For the text-containing cell, return its midpoint in (X, Y) coordinate format. 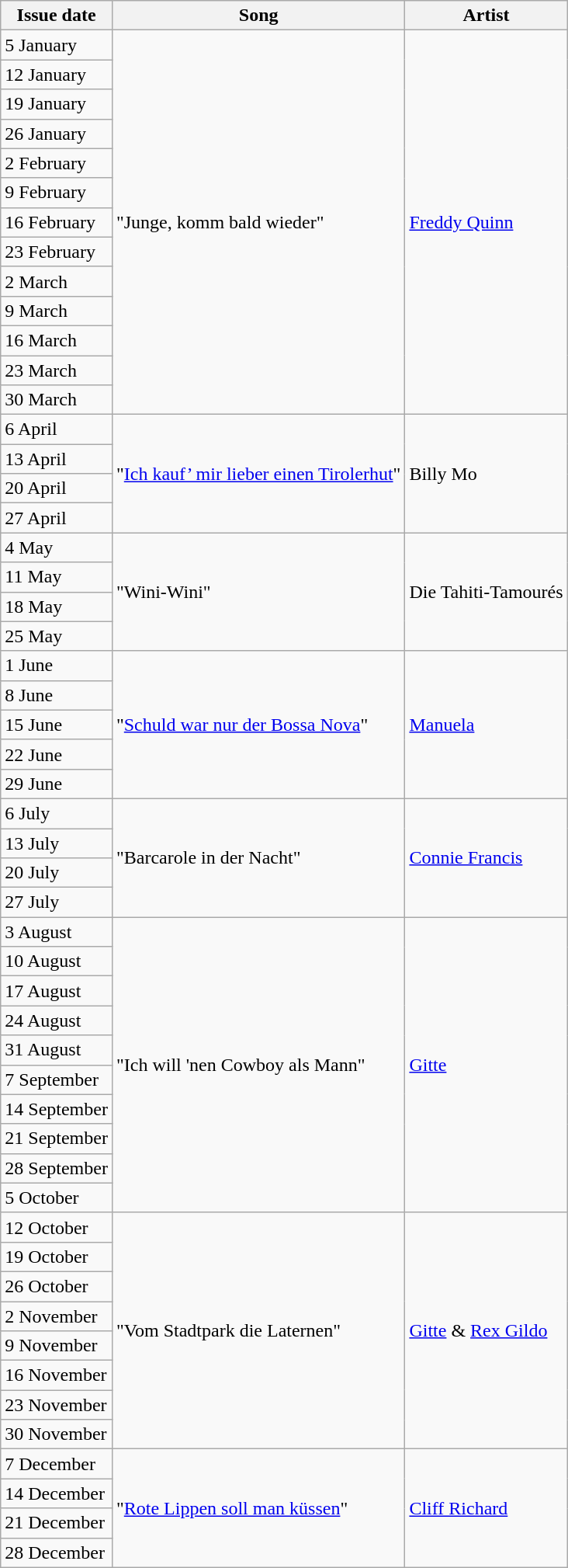
2 March (57, 281)
9 March (57, 311)
19 January (57, 104)
28 December (57, 1552)
5 October (57, 1198)
22 June (57, 754)
4 May (57, 548)
"Ich will 'nen Cowboy als Mann" (258, 1066)
8 June (57, 695)
15 June (57, 725)
26 January (57, 134)
Artist (486, 16)
27 April (57, 518)
"Rote Lippen soll man küssen" (258, 1508)
9 November (57, 1346)
3 August (57, 932)
"Ich kauf’ mir lieber einen Tirolerhut" (258, 474)
30 March (57, 400)
12 October (57, 1227)
20 July (57, 873)
30 November (57, 1434)
18 May (57, 607)
10 August (57, 961)
Connie Francis (486, 857)
24 August (57, 1020)
28 September (57, 1168)
21 September (57, 1139)
14 December (57, 1493)
Billy Mo (486, 474)
9 February (57, 193)
16 November (57, 1375)
Song (258, 16)
20 April (57, 488)
17 August (57, 991)
16 March (57, 340)
11 May (57, 577)
6 April (57, 429)
14 September (57, 1109)
19 October (57, 1257)
6 July (57, 813)
Gitte (486, 1066)
"Vom Stadtpark die Laternen" (258, 1330)
29 June (57, 784)
21 December (57, 1523)
23 November (57, 1405)
7 December (57, 1464)
27 July (57, 902)
Die Tahiti-Tamourés (486, 592)
23 March (57, 370)
23 February (57, 252)
Cliff Richard (486, 1508)
12 January (57, 75)
16 February (57, 222)
"Junge, komm bald wieder" (258, 222)
"Wini-Wini" (258, 592)
25 May (57, 636)
"Barcarole in der Nacht" (258, 857)
13 April (57, 459)
2 November (57, 1316)
13 July (57, 843)
"Schuld war nur der Bossa Nova" (258, 725)
1 June (57, 666)
Gitte & Rex Gildo (486, 1330)
Freddy Quinn (486, 222)
31 August (57, 1050)
Manuela (486, 725)
Issue date (57, 16)
5 January (57, 45)
7 September (57, 1080)
26 October (57, 1286)
2 February (57, 163)
